Extract the [x, y] coordinate from the center of the cell holding the provided text.  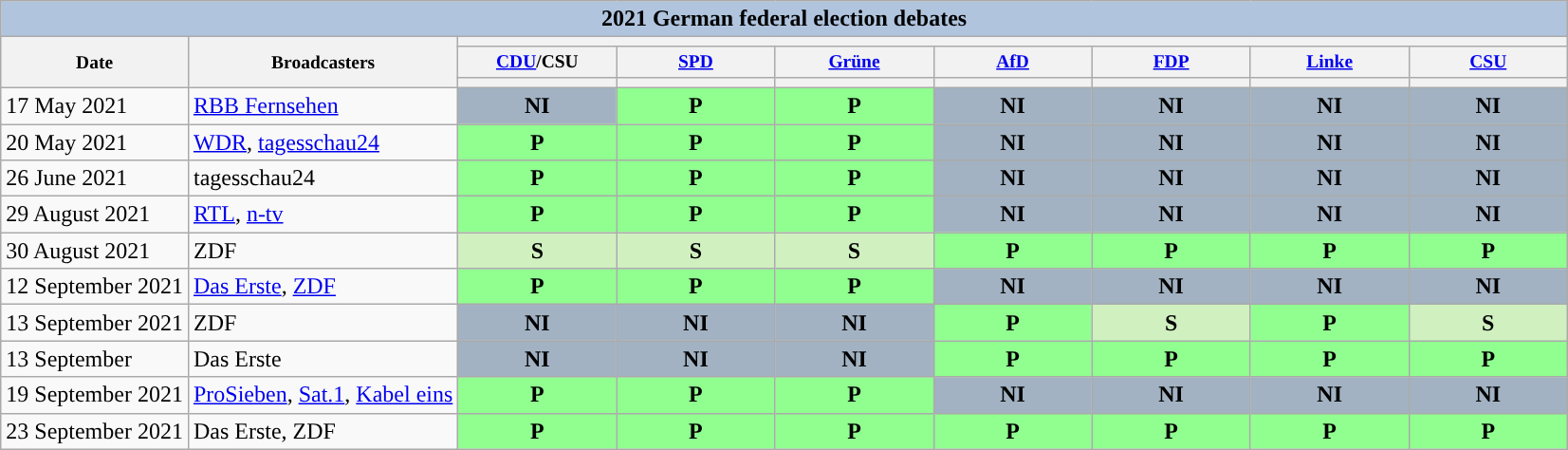
12 September 2021 [95, 287]
17 May 2021 [95, 105]
26 June 2021 [95, 178]
tagesschau24 [323, 178]
29 August 2021 [95, 215]
RTL, n-tv [323, 215]
RBB Fernsehen [323, 105]
23 September 2021 [95, 431]
Das Erste [323, 359]
2021 German federal election debates [784, 19]
FDP [1171, 61]
30 August 2021 [95, 251]
20 May 2021 [95, 141]
AfD [1013, 61]
CSU [1487, 61]
SPD [696, 61]
ProSieben, Sat.1, Kabel eins [323, 395]
13 September 2021 [95, 323]
Linke [1330, 61]
13 September [95, 359]
19 September 2021 [95, 395]
Date [95, 63]
WDR, tagesschau24 [323, 141]
CDU/CSU [537, 61]
Broadcasters [323, 63]
Grüne [854, 61]
